From the cell containing the given text, extract its center point as (x, y) coordinate. 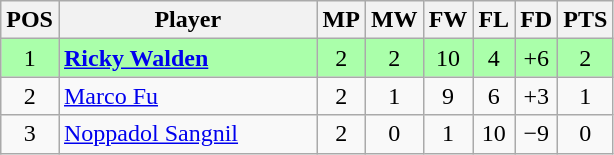
FL (494, 20)
FW (448, 20)
MP (341, 20)
FD (536, 20)
+3 (536, 96)
3 (30, 134)
Noppadol Sangnil (188, 134)
4 (494, 58)
Player (188, 20)
9 (448, 96)
MW (394, 20)
POS (30, 20)
−9 (536, 134)
PTS (586, 20)
Marco Fu (188, 96)
Ricky Walden (188, 58)
+6 (536, 58)
6 (494, 96)
